Pinpoint the cell where the given text exists, returning its (X, Y) midpoint coordinate. 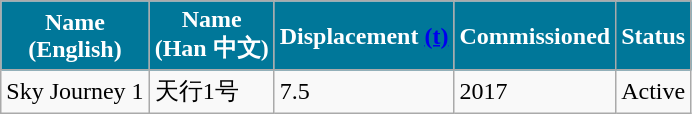
2017 (535, 92)
Displacement (t) (364, 36)
Name(Han 中文) (212, 36)
天行1号 (212, 92)
Sky Journey 1 (75, 92)
Name(English) (75, 36)
Status (654, 36)
Active (654, 92)
7.5 (364, 92)
Commissioned (535, 36)
